Identify which cell holds the provided text, then report its (X, Y) central coordinate. 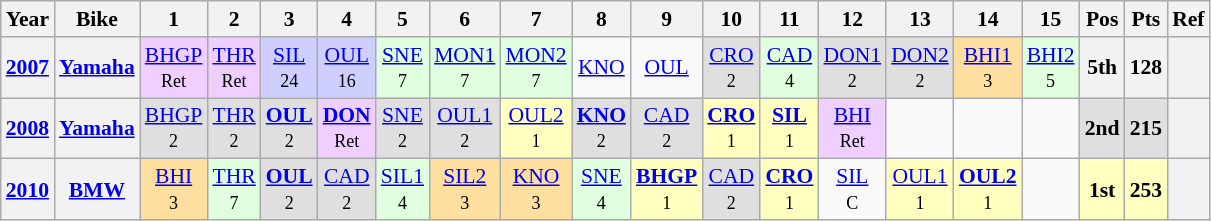
DON12 (852, 68)
5 (402, 19)
215 (1146, 128)
OUL11 (920, 190)
2 (234, 19)
BHGP2 (174, 128)
KNO (602, 68)
7 (536, 19)
2nd (1102, 128)
MON27 (536, 68)
9 (666, 19)
CAD4 (789, 68)
8 (602, 19)
11 (789, 19)
MON17 (464, 68)
1 (174, 19)
BHGP1 (666, 190)
Bike (97, 19)
BHIRet (852, 128)
3 (290, 19)
BHI13 (988, 68)
6 (464, 19)
2007 (28, 68)
THRRet (234, 68)
2010 (28, 190)
THR2 (234, 128)
KNO2 (602, 128)
BHI25 (1051, 68)
5th (1102, 68)
BMW (97, 190)
14 (988, 19)
10 (731, 19)
12 (852, 19)
128 (1146, 68)
OUL16 (347, 68)
SIL24 (290, 68)
OUL (666, 68)
Year (28, 19)
THR7 (234, 190)
DON22 (920, 68)
DONRet (347, 128)
OUL12 (464, 128)
SIL23 (464, 190)
SNE2 (402, 128)
SIL1 (789, 128)
SNE7 (402, 68)
BHGPRet (174, 68)
1st (1102, 190)
SIL14 (402, 190)
BHI3 (174, 190)
Pos (1102, 19)
Pts (1146, 19)
SILC (852, 190)
Ref (1188, 19)
SNE4 (602, 190)
KNO3 (536, 190)
13 (920, 19)
15 (1051, 19)
253 (1146, 190)
2008 (28, 128)
CRO2 (731, 68)
4 (347, 19)
